Extract the (X, Y) coordinate from the center of the cell holding the provided text.  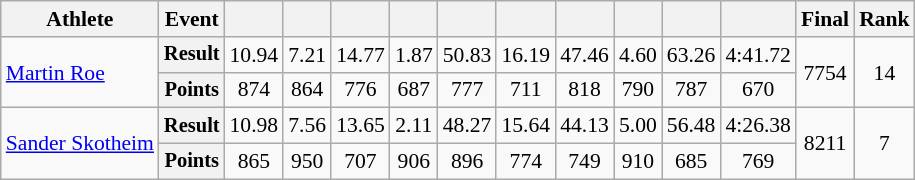
48.27 (468, 126)
10.94 (254, 55)
790 (638, 90)
818 (584, 90)
Final (825, 19)
874 (254, 90)
16.19 (526, 55)
14 (884, 72)
2.11 (414, 126)
14.77 (360, 55)
906 (414, 162)
4:41.72 (758, 55)
777 (468, 90)
56.48 (692, 126)
787 (692, 90)
7.56 (307, 126)
Rank (884, 19)
Martin Roe (80, 72)
15.64 (526, 126)
774 (526, 162)
47.46 (584, 55)
864 (307, 90)
685 (692, 162)
670 (758, 90)
10.98 (254, 126)
1.87 (414, 55)
13.65 (360, 126)
711 (526, 90)
5.00 (638, 126)
Sander Skotheim (80, 144)
910 (638, 162)
63.26 (692, 55)
44.13 (584, 126)
Event (192, 19)
7.21 (307, 55)
776 (360, 90)
50.83 (468, 55)
8211 (825, 144)
4.60 (638, 55)
896 (468, 162)
769 (758, 162)
4:26.38 (758, 126)
Athlete (80, 19)
950 (307, 162)
7 (884, 144)
687 (414, 90)
865 (254, 162)
7754 (825, 72)
707 (360, 162)
749 (584, 162)
